Pinpoint the cell where the given text exists, returning its (x, y) midpoint coordinate. 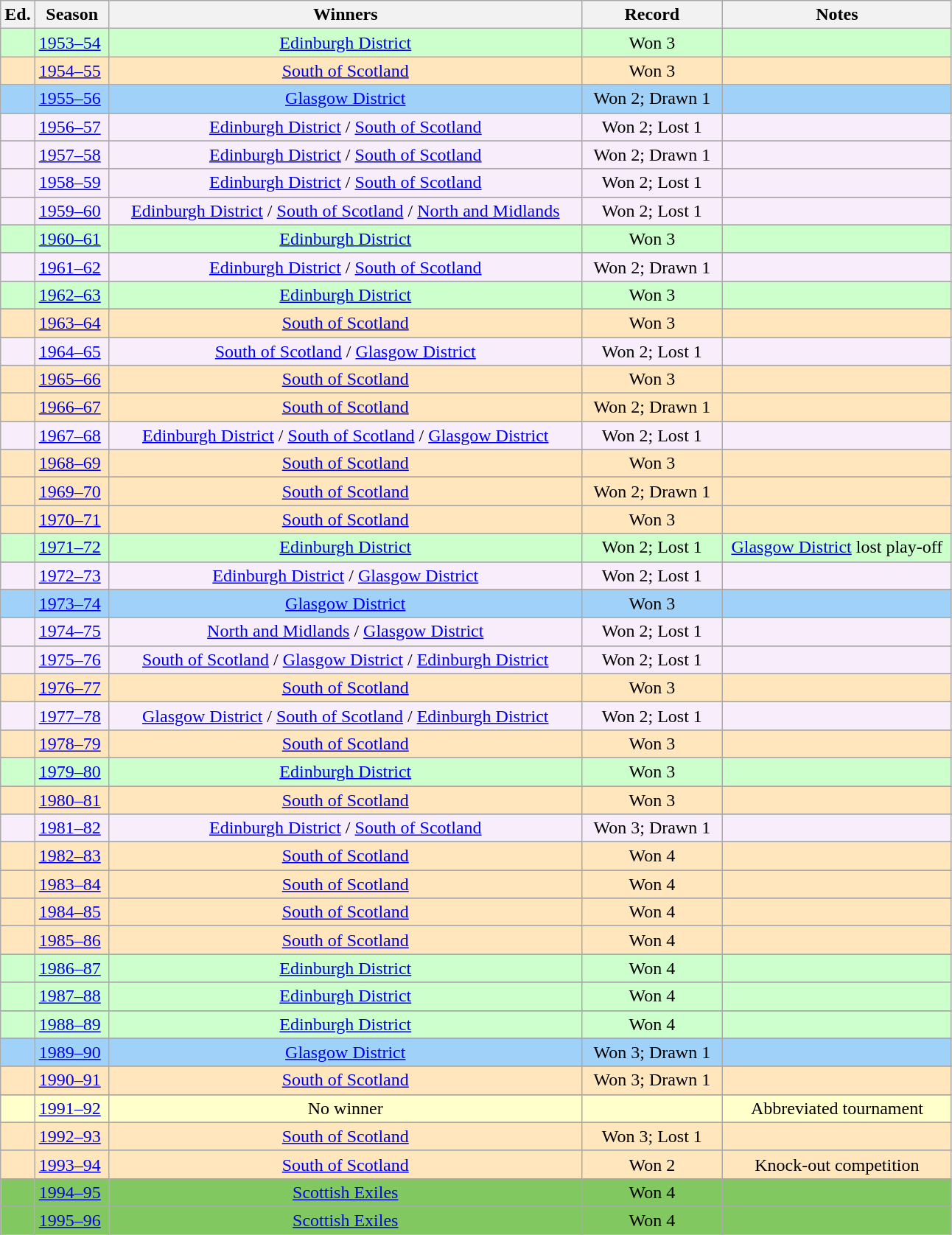
1995–96 (72, 1220)
1953–54 (72, 43)
1990–91 (72, 1080)
1976–77 (72, 688)
1957–58 (72, 155)
1963–64 (72, 323)
Record (651, 15)
1981–82 (72, 828)
Winners (345, 15)
1993–94 (72, 1164)
1975–76 (72, 660)
1961–62 (72, 267)
1965–66 (72, 379)
1994–95 (72, 1192)
1970–71 (72, 519)
Season (72, 15)
1982–83 (72, 856)
1985–86 (72, 940)
1955–56 (72, 99)
1971–72 (72, 547)
Abbreviated tournament (837, 1108)
1983–84 (72, 884)
1991–92 (72, 1108)
1968–69 (72, 463)
1988–89 (72, 1024)
1969–70 (72, 491)
1980–81 (72, 800)
South of Scotland / Glasgow District / Edinburgh District (345, 660)
Won 2 (651, 1164)
1973–74 (72, 603)
Won 3; Lost 1 (651, 1136)
1978–79 (72, 744)
1986–87 (72, 968)
Edinburgh District / Glasgow District (345, 575)
No winner (345, 1108)
Ed. (18, 15)
1984–85 (72, 912)
South of Scotland / Glasgow District (345, 351)
1979–80 (72, 772)
1966–67 (72, 407)
1992–93 (72, 1136)
Edinburgh District / South of Scotland / Glasgow District (345, 435)
1974–75 (72, 632)
Glasgow District lost play-off (837, 547)
North and Midlands / Glasgow District (345, 632)
1956–57 (72, 127)
1987–88 (72, 996)
Knock-out competition (837, 1164)
Notes (837, 15)
1964–65 (72, 351)
Glasgow District / South of Scotland / Edinburgh District (345, 716)
1959–60 (72, 211)
1967–68 (72, 435)
1989–90 (72, 1052)
1954–55 (72, 71)
1962–63 (72, 295)
1958–59 (72, 183)
1972–73 (72, 575)
1960–61 (72, 239)
1977–78 (72, 716)
Edinburgh District / South of Scotland / North and Midlands (345, 211)
